From the cell containing the given text, extract its center point as [x, y] coordinate. 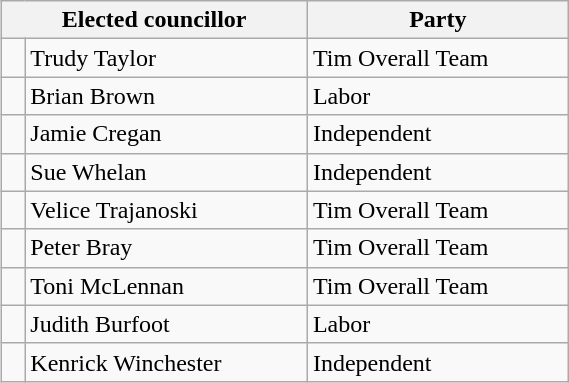
Velice Trajanoski [166, 210]
Sue Whelan [166, 172]
Toni McLennan [166, 286]
Peter Bray [166, 248]
Brian Brown [166, 96]
Kenrick Winchester [166, 362]
Elected councillor [154, 20]
Trudy Taylor [166, 58]
Party [438, 20]
Judith Burfoot [166, 324]
Jamie Cregan [166, 134]
